Detect which cell encompasses the target text, then output its [X, Y] center coordinate. 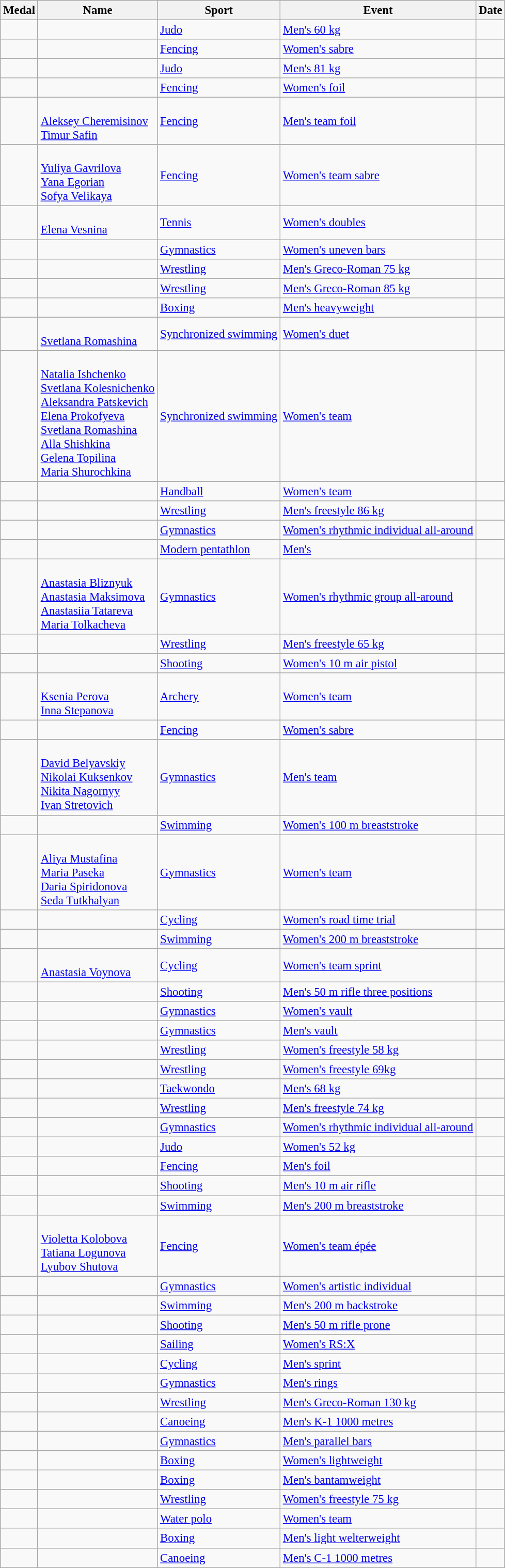
Women's road time trial [378, 919]
Women's artistic individual [378, 1286]
Men's 68 kg [378, 1089]
Women's doubles [378, 223]
Ksenia PerovaInna Stepanova [97, 697]
Women's vault [378, 1011]
Men's Greco-Roman 75 kg [378, 269]
Men's bantamweight [378, 1480]
Men's 50 m rifle prone [378, 1325]
Men's parallel bars [378, 1441]
Men's 50 m rifle three positions [378, 992]
Elena Vesnina [97, 223]
Women's team sprint [378, 966]
Men's light welterweight [378, 1539]
Men's 81 kg [378, 69]
Men's heavyweight [378, 307]
Violetta KolobovaTatiana LogunovaLyubov Shutova [97, 1246]
Men's vault [378, 1030]
Men's sprint [378, 1363]
Aliya MustafinaMaria PasekaDaria SpiridonovaSeda Tutkhalyan [97, 872]
Modern pentathlon [219, 550]
Men's team foil [378, 121]
Date [491, 10]
Event [378, 10]
Women's 100 m breaststroke [378, 825]
Men's foil [378, 1167]
Men's 200 m breaststroke [378, 1205]
Women's freestyle 75 kg [378, 1499]
David BelyavskiyNikolai KuksenkovNikita NagornyyIvan Stretovich [97, 778]
Women's lightweight [378, 1461]
Sailing [219, 1344]
Water polo [219, 1519]
Women's RS:X [378, 1344]
Handball [219, 491]
Taekwondo [219, 1089]
Tennis [219, 223]
Aleksey CheremisinovTimur Safin [97, 121]
Natalia IshchenkoSvetlana KolesnichenkoAleksandra PatskevichElena ProkofyevaSvetlana RomashinaAlla ShishkinaGelena TopilinaMaria Shurochkina [97, 416]
Men's 200 m backstroke [378, 1305]
Men's 60 kg [378, 30]
Men's team [378, 778]
Women's team épée [378, 1246]
Sport [219, 10]
Men's freestyle 86 kg [378, 511]
Men's K-1 1000 metres [378, 1422]
Men's 10 m air rifle [378, 1186]
Men's freestyle 74 kg [378, 1108]
Men's Greco-Roman 130 kg [378, 1402]
Men's freestyle 65 kg [378, 644]
Women's freestyle 58 kg [378, 1050]
Medal [20, 10]
Women's 52 kg [378, 1147]
Women's team sabre [378, 176]
Women's 200 m breaststroke [378, 939]
Women's 10 m air pistol [378, 664]
Anastasia Voynova [97, 966]
Women's foil [378, 88]
Name [97, 10]
Women's freestyle 69kg [378, 1070]
Archery [219, 697]
Men's rings [378, 1383]
Men's Greco-Roman 85 kg [378, 288]
Svetlana Romashina [97, 334]
Women's duet [378, 334]
Anastasia BliznyukAnastasia MaksimovaAnastasiia TatarevaMaria Tolkacheva [97, 597]
Women's rhythmic group all-around [378, 597]
Yuliya GavrilovaYana EgorianSofya Velikaya [97, 176]
Women's uneven bars [378, 249]
Men's [378, 550]
Men's C-1 1000 metres [378, 1558]
